Pinpoint the cell where the given text exists, returning its [x, y] midpoint coordinate. 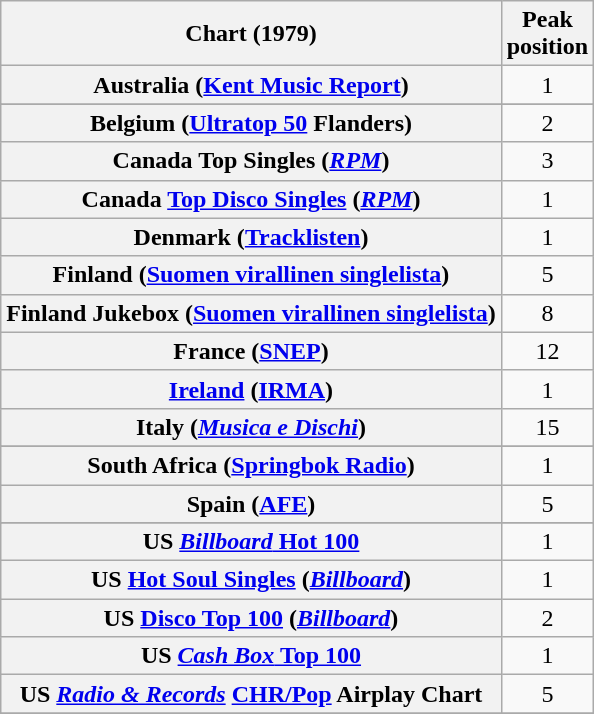
Italy (Musica e Dischi) [251, 427]
8 [547, 313]
US Cash Box Top 100 [251, 656]
Canada Top Disco Singles (RPM) [251, 199]
Chart (1979) [251, 34]
12 [547, 351]
15 [547, 427]
Spain (AFE) [251, 503]
Finland (Suomen virallinen singlelista) [251, 275]
Finland Jukebox (Suomen virallinen singlelista) [251, 313]
US Hot Soul Singles (Billboard) [251, 580]
Canada Top Singles (RPM) [251, 161]
South Africa (Springbok Radio) [251, 465]
Denmark (Tracklisten) [251, 237]
Australia (Kent Music Report) [251, 85]
Ireland (IRMA) [251, 389]
Belgium (Ultratop 50 Flanders) [251, 123]
Peakposition [547, 34]
US Billboard Hot 100 [251, 542]
France (SNEP) [251, 351]
3 [547, 161]
US Radio & Records CHR/Pop Airplay Chart [251, 694]
US Disco Top 100 (Billboard) [251, 618]
